Capture the cell that displays the provided text and extract its (X, Y) central coordinate. 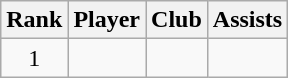
Club (177, 20)
Rank (34, 20)
1 (34, 58)
Player (107, 20)
Assists (247, 20)
